Return the (x, y) coordinate for the center point of the cell that contains the specified text.  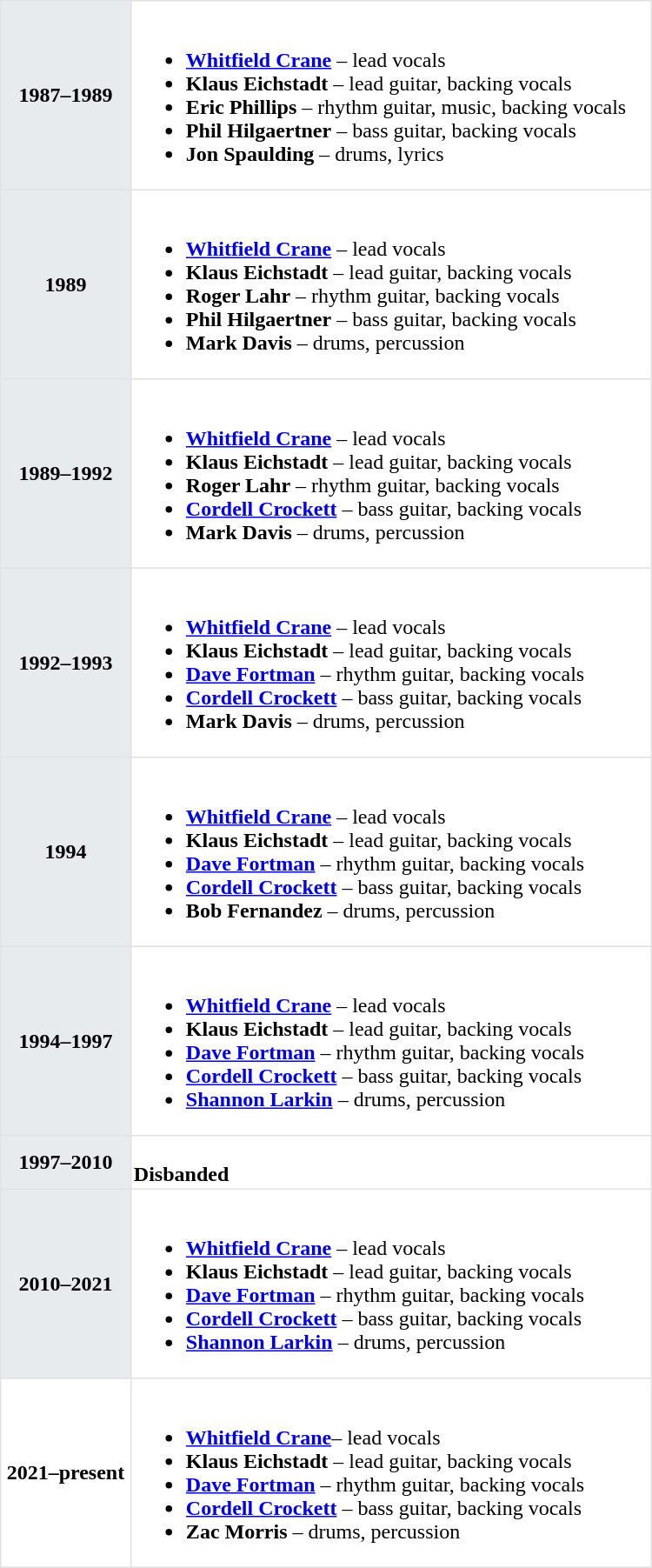
1987–1989 (66, 96)
1994 (66, 852)
1994–1997 (66, 1041)
Disbanded (391, 1163)
2021–present (66, 1473)
1997–2010 (66, 1163)
2010–2021 (66, 1284)
1989–1992 (66, 474)
1992–1993 (66, 663)
1989 (66, 284)
